Capture the cell that displays the provided text and extract its [x, y] central coordinate. 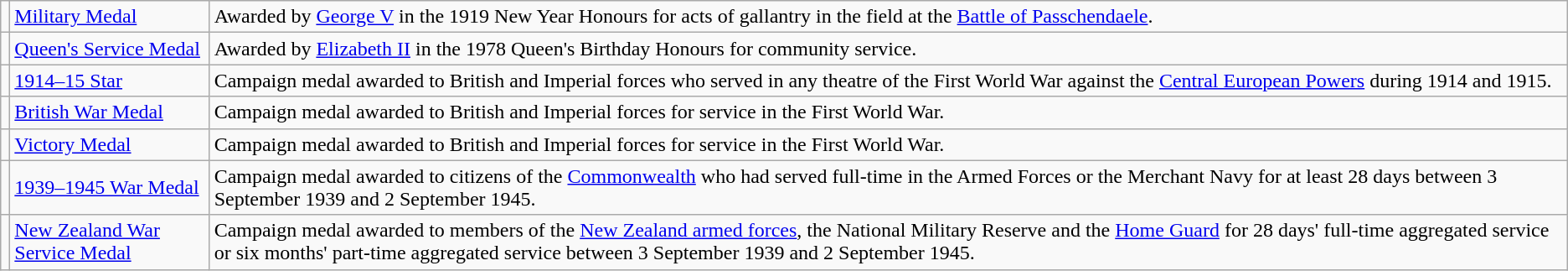
British War Medal [110, 112]
Victory Medal [110, 144]
Military Medal [110, 17]
Awarded by George V in the 1919 New Year Honours for acts of gallantry in the field at the Battle of Passchendaele. [888, 17]
Queen's Service Medal [110, 49]
1939–1945 War Medal [110, 188]
New Zealand War Service Medal [110, 242]
Awarded by Elizabeth II in the 1978 Queen's Birthday Honours for community service. [888, 49]
1914–15 Star [110, 81]
